Output the [x, y] coordinate of the center of the cell containing the given text.  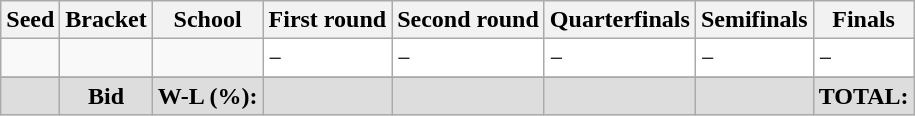
First round [328, 20]
Semifinals [754, 20]
Second round [468, 20]
Seed [30, 20]
Quarterfinals [620, 20]
W-L (%): [208, 96]
Bid [106, 96]
School [208, 20]
Finals [864, 20]
Bracket [106, 20]
TOTAL: [864, 96]
